Detect which cell encompasses the target text, then output its [x, y] center coordinate. 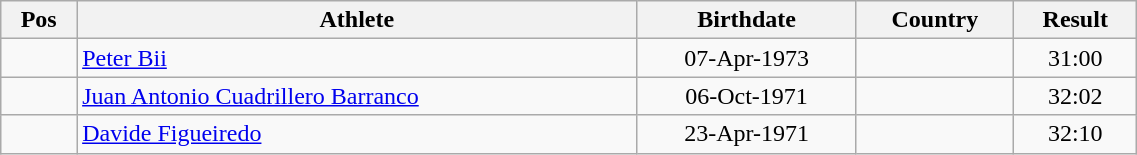
Peter Bii [357, 58]
23-Apr-1971 [746, 134]
Birthdate [746, 20]
06-Oct-1971 [746, 96]
Result [1076, 20]
Juan Antonio Cuadrillero Barranco [357, 96]
Athlete [357, 20]
32:02 [1076, 96]
31:00 [1076, 58]
32:10 [1076, 134]
Pos [39, 20]
07-Apr-1973 [746, 58]
Country [935, 20]
Davide Figueiredo [357, 134]
